Detect which cell encompasses the target text, then output its (x, y) center coordinate. 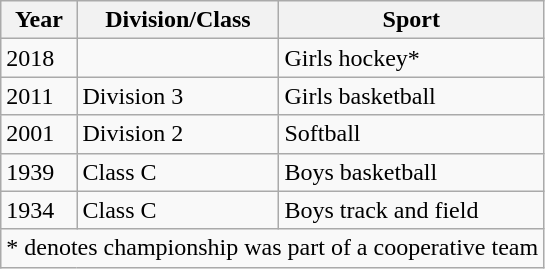
1939 (39, 172)
Year (39, 20)
Division 2 (178, 134)
Girls basketball (412, 96)
2011 (39, 96)
Boys basketball (412, 172)
1934 (39, 210)
Boys track and field (412, 210)
Softball (412, 134)
2018 (39, 58)
Division/Class (178, 20)
2001 (39, 134)
* denotes championship was part of a cooperative team (272, 248)
Division 3 (178, 96)
Girls hockey* (412, 58)
Sport (412, 20)
